From the cell containing the given text, extract its center point as (X, Y) coordinate. 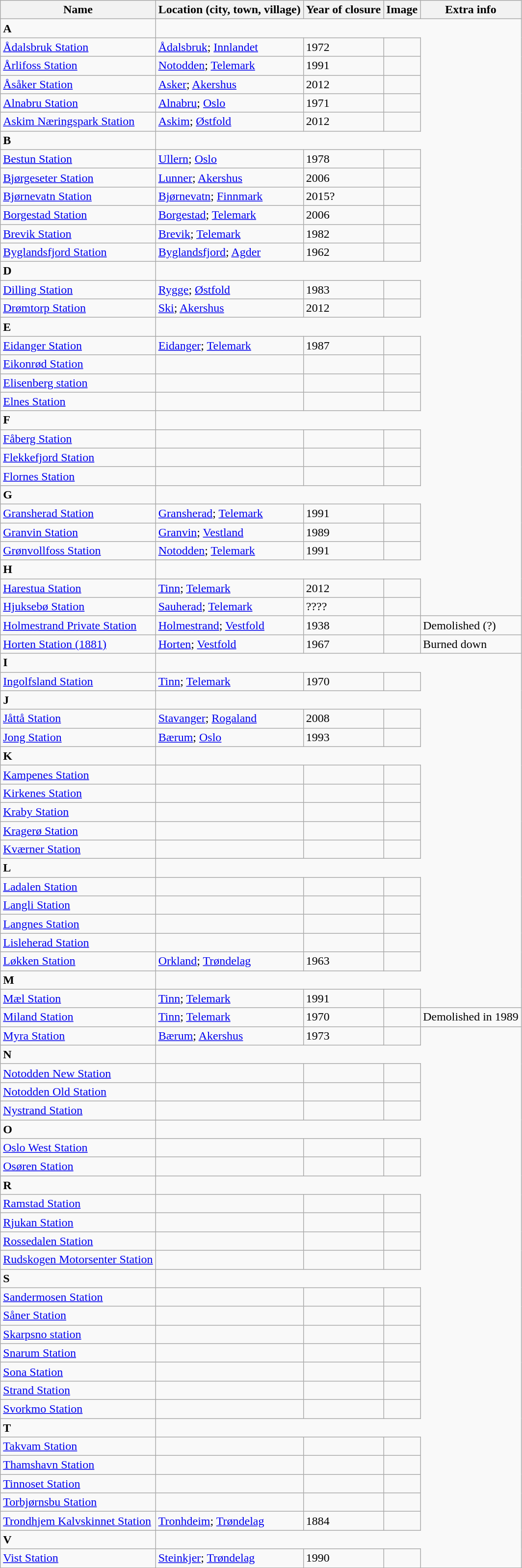
Ingolfsland Station (78, 681)
Langli Station (78, 905)
2008 (343, 719)
Granvin Station (78, 532)
Sauherad; Telemark (230, 607)
Langnes Station (78, 924)
Osøren Station (78, 1167)
Year of closure (343, 10)
1993 (343, 737)
Lisleherad Station (78, 943)
I (78, 663)
B (78, 140)
1989 (343, 532)
Granvin; Vestland (230, 532)
1967 (343, 644)
1884 (343, 1521)
Kragerø Station (78, 831)
Alnabru Station (78, 103)
Askim Næringspark Station (78, 122)
Notodden New Station (78, 1073)
1971 (343, 103)
Nystrand Station (78, 1110)
2015? (343, 196)
Hjuksebø Station (78, 607)
H (78, 570)
Alnabru; Oslo (230, 103)
R (78, 1185)
Ladalen Station (78, 887)
Horten Station (1881) (78, 644)
Holmestrand; Vestfold (230, 625)
Tinnoset Station (78, 1484)
L (78, 868)
Gransherad Station (78, 513)
Harestua Station (78, 588)
Borgestad Station (78, 215)
1962 (343, 252)
Brevik; Telemark (230, 234)
T (78, 1428)
1987 (343, 346)
Jåttå Station (78, 719)
Jong Station (78, 737)
Asker; Akershus (230, 84)
Flornes Station (78, 476)
Demolished in 1989 (471, 1017)
Extra info (471, 10)
Name (78, 10)
Såner Station (78, 1316)
Bjørnevatn Station (78, 196)
Drømtorp Station (78, 308)
Burned down (471, 644)
Orkland; Trøndelag (230, 961)
Stavanger; Rogaland (230, 719)
Årlifoss Station (78, 66)
Tronhdeim; Trøndelag (230, 1521)
S (78, 1278)
Rossedalen Station (78, 1241)
Trondhjem Kalvskinnet Station (78, 1521)
Eidanger Station (78, 346)
Borgestad; Telemark (230, 215)
Strand Station (78, 1390)
Bærum; Akershus (230, 1036)
Løkken Station (78, 961)
Kværner Station (78, 849)
Eidanger; Telemark (230, 346)
Mæl Station (78, 998)
Oslo West Station (78, 1148)
Snarum Station (78, 1353)
Fåberg Station (78, 439)
N (78, 1054)
Location (city, town, village) (230, 10)
A (78, 28)
Eikonrød Station (78, 364)
Sandermosen Station (78, 1297)
Gransherad; Telemark (230, 513)
Elisenberg station (78, 383)
Torbjørnsbu Station (78, 1502)
Åsåker Station (78, 84)
Bjørgeseter Station (78, 177)
Miland Station (78, 1017)
Sona Station (78, 1371)
Skarpsno station (78, 1334)
Bestun Station (78, 159)
Vist Station (78, 1558)
M (78, 980)
Dilling Station (78, 290)
Ådalsbruk; Innlandet (230, 47)
Thamshavn Station (78, 1465)
Bærum; Oslo (230, 737)
1978 (343, 159)
Bjørnevatn; Finnmark (230, 196)
1963 (343, 961)
Byglandsfjord Station (78, 252)
Askim; Østfold (230, 122)
Myra Station (78, 1036)
Ski; Akershus (230, 308)
Rygge; Østfold (230, 290)
1973 (343, 1036)
Holmestrand Private Station (78, 625)
Ådalsbruk Station (78, 47)
Ullern; Oslo (230, 159)
F (78, 420)
Rjukan Station (78, 1222)
Rudskogen Motorsenter Station (78, 1260)
Notodden Old Station (78, 1092)
Kampenes Station (78, 774)
Elnes Station (78, 401)
1938 (343, 625)
E (78, 327)
1983 (343, 290)
V (78, 1540)
1990 (343, 1558)
O (78, 1129)
Lunner; Akershus (230, 177)
1982 (343, 234)
Svorkmo Station (78, 1409)
Byglandsfjord; Agder (230, 252)
Kirkenes Station (78, 793)
G (78, 495)
???? (343, 607)
Kraby Station (78, 812)
D (78, 271)
Horten; Vestfold (230, 644)
Flekkefjord Station (78, 457)
K (78, 756)
Ramstad Station (78, 1204)
Grønvollfoss Station (78, 551)
1972 (343, 47)
Demolished (?) (471, 625)
Brevik Station (78, 234)
Steinkjer; Trøndelag (230, 1558)
J (78, 700)
Image (402, 10)
Takvam Station (78, 1446)
